Locate the cell with the specified text and output its (X, Y) center coordinate. 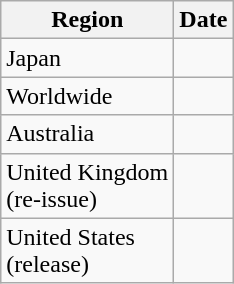
Australia (88, 134)
Region (88, 20)
Date (204, 20)
United States (release) (88, 250)
Worldwide (88, 96)
Japan (88, 58)
United Kingdom (re-issue) (88, 186)
